For the text-containing cell, return its midpoint in [X, Y] coordinate format. 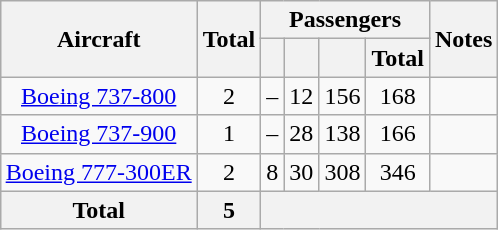
168 [398, 96]
Passengers [346, 20]
Boeing 737-800 [98, 96]
138 [342, 134]
8 [272, 172]
Boeing 737-900 [98, 134]
12 [302, 96]
Aircraft [98, 39]
166 [398, 134]
Notes [463, 39]
Boeing 777-300ER [98, 172]
5 [229, 210]
30 [302, 172]
28 [302, 134]
308 [342, 172]
156 [342, 96]
346 [398, 172]
1 [229, 134]
